Identify which cell holds the provided text, then report its [x, y] central coordinate. 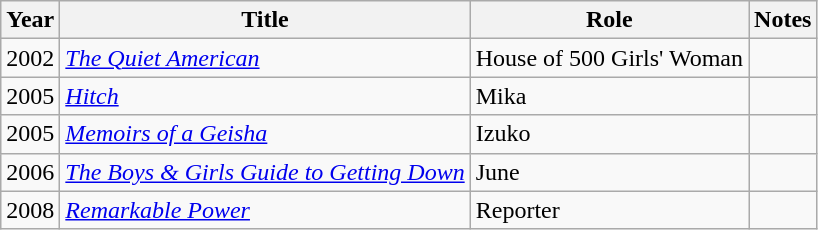
Remarkable Power [265, 210]
The Boys & Girls Guide to Getting Down [265, 172]
2008 [30, 210]
Mika [609, 96]
Hitch [265, 96]
The Quiet American [265, 58]
2002 [30, 58]
House of 500 Girls' Woman [609, 58]
Reporter [609, 210]
Notes [783, 20]
Role [609, 20]
Title [265, 20]
Memoirs of a Geisha [265, 134]
Year [30, 20]
2006 [30, 172]
June [609, 172]
Izuko [609, 134]
